Output the (x, y) coordinate of the center of the cell containing the given text.  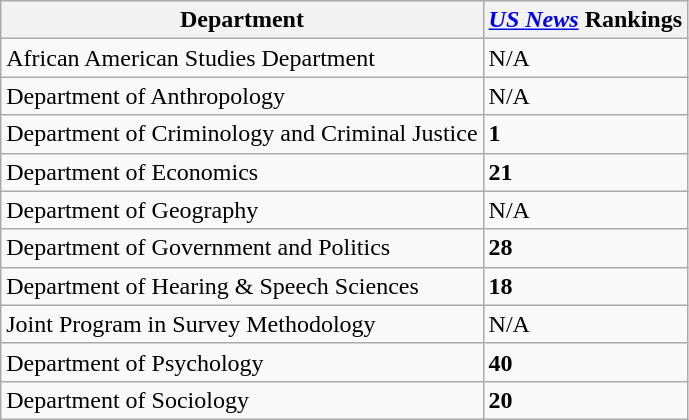
Department (242, 20)
Department of Anthropology (242, 96)
20 (585, 400)
Department of Psychology (242, 362)
African American Studies Department (242, 58)
1 (585, 134)
Department of Sociology (242, 400)
40 (585, 362)
Department of Hearing & Speech Sciences (242, 286)
Department of Criminology and Criminal Justice (242, 134)
18 (585, 286)
Department of Geography (242, 210)
Department of Economics (242, 172)
21 (585, 172)
Joint Program in Survey Methodology (242, 324)
28 (585, 248)
US News Rankings (585, 20)
Department of Government and Politics (242, 248)
